Locate the cell with the specified text and output its (x, y) center coordinate. 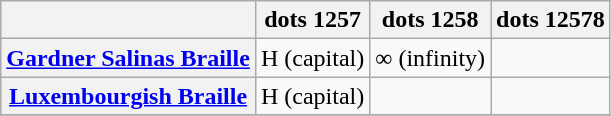
Luxembourgish Braille (128, 96)
dots 1257 (312, 20)
Gardner Salinas Braille (128, 58)
∞ (infinity) (430, 58)
dots 1258 (430, 20)
dots 12578 (551, 20)
